Identify which cell holds the provided text, then report its (X, Y) central coordinate. 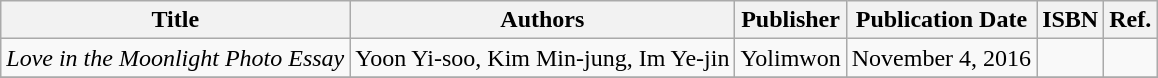
ISBN (1070, 20)
Love in the Moonlight Photo Essay (176, 58)
November 4, 2016 (941, 58)
Yolimwon (790, 58)
Title (176, 20)
Ref. (1130, 20)
Authors (542, 20)
Publisher (790, 20)
Yoon Yi-soo, Kim Min-jung, Im Ye-jin (542, 58)
Publication Date (941, 20)
